Determine the [x, y] coordinate at the center of the cell enclosing the given text.  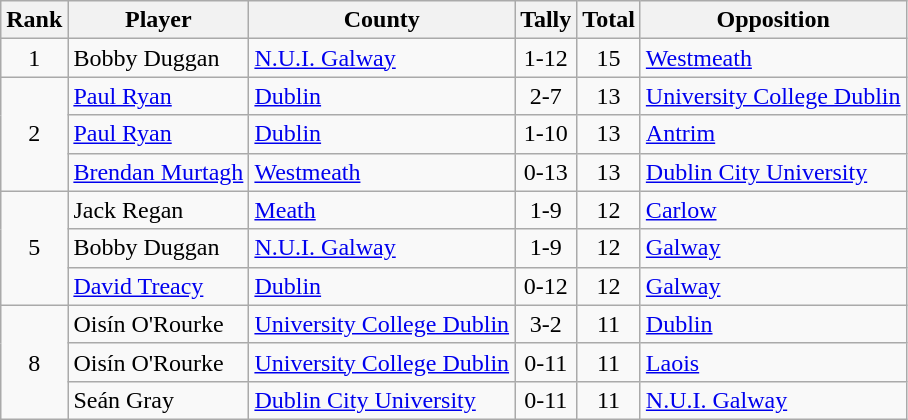
15 [609, 58]
Meath [382, 210]
Laois [773, 362]
0-12 [546, 286]
County [382, 20]
Total [609, 20]
Antrim [773, 134]
Seán Gray [158, 400]
Tally [546, 20]
3-2 [546, 324]
8 [34, 362]
Opposition [773, 20]
Rank [34, 20]
2 [34, 134]
1 [34, 58]
1-12 [546, 58]
2-7 [546, 96]
Brendan Murtagh [158, 172]
0-13 [546, 172]
Player [158, 20]
Carlow [773, 210]
1-10 [546, 134]
5 [34, 248]
David Treacy [158, 286]
Jack Regan [158, 210]
